From the cell containing the given text, extract its center point as (X, Y) coordinate. 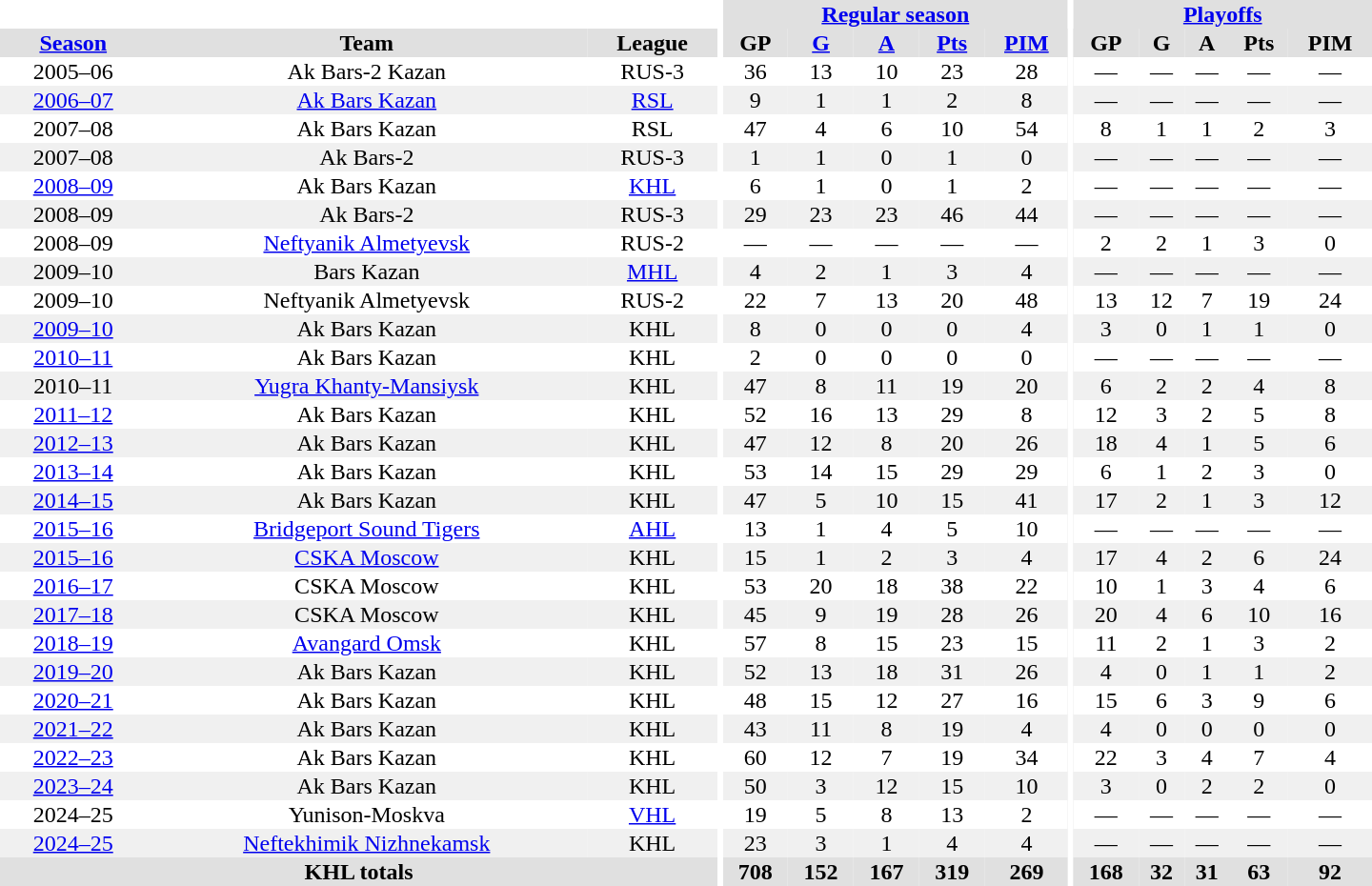
2018–19 (72, 643)
14 (821, 472)
Regular season (896, 14)
Avangard Omsk (366, 643)
Neftekhimik Nizhnekamsk (366, 843)
2011–12 (72, 414)
45 (755, 614)
57 (755, 643)
168 (1105, 872)
Bars Kazan (366, 272)
63 (1259, 872)
41 (1027, 500)
27 (953, 700)
92 (1330, 872)
2005–06 (72, 71)
KHL totals (358, 872)
43 (755, 729)
269 (1027, 872)
2023–24 (72, 786)
2017–18 (72, 614)
36 (755, 71)
Team (366, 43)
2020–21 (72, 700)
167 (886, 872)
44 (1027, 214)
2022–23 (72, 757)
2021–22 (72, 729)
50 (755, 786)
2014–15 (72, 500)
Ak Bars-2 Kazan (366, 71)
54 (1027, 129)
Yugra Khanty-Mansiysk (366, 386)
708 (755, 872)
Bridgeport Sound Tigers (366, 529)
2006–07 (72, 100)
32 (1161, 872)
319 (953, 872)
2016–17 (72, 586)
152 (821, 872)
38 (953, 586)
League (652, 43)
AHL (652, 529)
Playoffs (1222, 14)
2013–14 (72, 472)
VHL (652, 815)
Season (72, 43)
60 (755, 757)
Yunison-Moskva (366, 815)
34 (1027, 757)
MHL (652, 272)
46 (953, 214)
2019–20 (72, 672)
2012–13 (72, 443)
